Detect which cell encompasses the target text, then output its (X, Y) center coordinate. 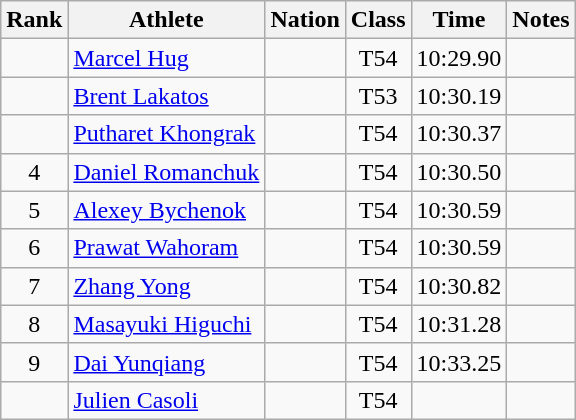
Athlete (166, 20)
6 (34, 248)
Nation (305, 20)
Class (378, 20)
5 (34, 210)
Prawat Wahoram (166, 248)
10:30.50 (459, 172)
Masayuki Higuchi (166, 324)
10:33.25 (459, 362)
10:31.28 (459, 324)
Time (459, 20)
Marcel Hug (166, 58)
10:30.82 (459, 286)
Daniel Romanchuk (166, 172)
10:30.19 (459, 96)
Rank (34, 20)
Brent Lakatos (166, 96)
Zhang Yong (166, 286)
Dai Yunqiang (166, 362)
10:30.37 (459, 134)
Alexey Bychenok (166, 210)
T53 (378, 96)
Notes (541, 20)
9 (34, 362)
4 (34, 172)
Putharet Khongrak (166, 134)
Julien Casoli (166, 400)
8 (34, 324)
10:29.90 (459, 58)
7 (34, 286)
